Determine the [x, y] coordinate at the center of the cell enclosing the given text.  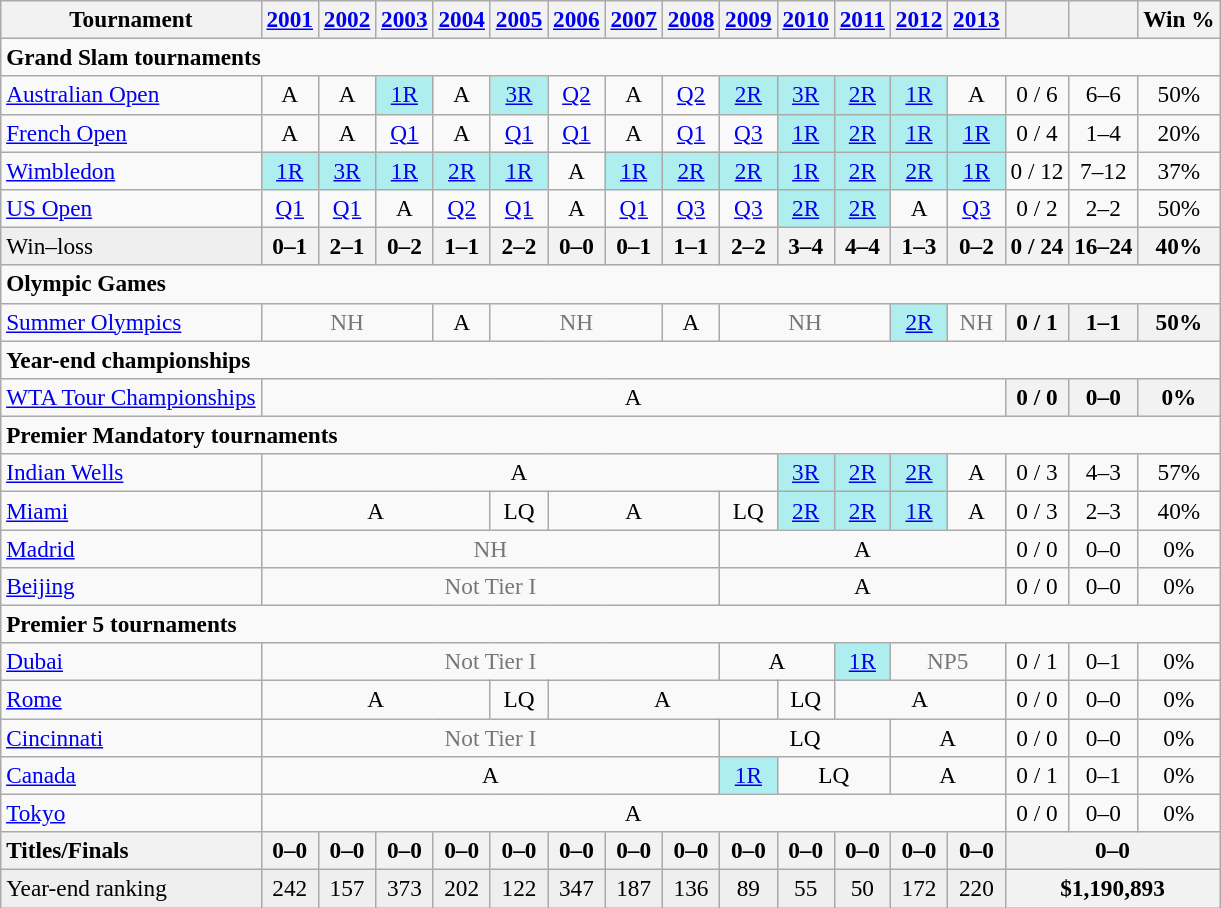
172 [918, 888]
Year-end championships [610, 359]
122 [518, 888]
Tokyo [131, 813]
2008 [690, 19]
French Open [131, 133]
220 [976, 888]
2010 [806, 19]
2–1 [346, 246]
Beijing [131, 586]
Titles/Finals [131, 850]
2001 [290, 19]
202 [462, 888]
Cincinnati [131, 737]
Premier 5 tournaments [610, 624]
0 / 12 [1037, 170]
Miami [131, 510]
2005 [518, 19]
Premier Mandatory tournaments [610, 435]
4–3 [1104, 473]
2003 [404, 19]
2011 [862, 19]
7–12 [1104, 170]
1–3 [918, 246]
Tournament [131, 19]
2013 [976, 19]
2012 [918, 19]
WTA Tour Championships [131, 397]
2009 [748, 19]
Rome [131, 699]
242 [290, 888]
2006 [576, 19]
2004 [462, 19]
Summer Olympics [131, 322]
0 / 6 [1037, 95]
4–4 [862, 246]
Year-end ranking [131, 888]
Australian Open [131, 95]
2002 [346, 19]
89 [748, 888]
187 [634, 888]
3–4 [806, 246]
50 [862, 888]
2007 [634, 19]
Canada [131, 775]
Win % [1179, 19]
6–6 [1104, 95]
Wimbledon [131, 170]
2–3 [1104, 510]
37% [1179, 170]
Indian Wells [131, 473]
NP5 [948, 662]
Olympic Games [610, 284]
1–4 [1104, 133]
55 [806, 888]
US Open [131, 208]
Dubai [131, 662]
Madrid [131, 548]
373 [404, 888]
0 / 2 [1037, 208]
57% [1179, 473]
0 / 24 [1037, 246]
$1,190,893 [1112, 888]
347 [576, 888]
157 [346, 888]
16–24 [1104, 246]
0 / 4 [1037, 133]
Grand Slam tournaments [610, 57]
136 [690, 888]
Win–loss [131, 246]
20% [1179, 133]
